Determine the [X, Y] coordinate at the center of the cell enclosing the given text.  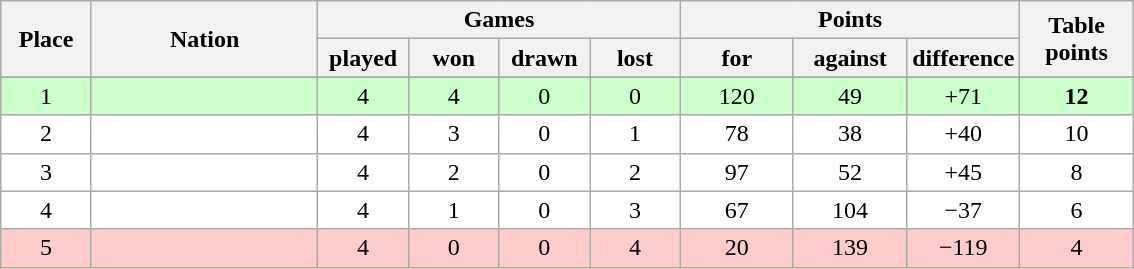
49 [850, 96]
104 [850, 210]
120 [736, 96]
38 [850, 134]
Tablepoints [1076, 39]
−119 [964, 248]
5 [46, 248]
Games [499, 20]
for [736, 58]
20 [736, 248]
8 [1076, 172]
Place [46, 39]
139 [850, 248]
lost [636, 58]
+45 [964, 172]
Points [850, 20]
drawn [544, 58]
97 [736, 172]
12 [1076, 96]
played [364, 58]
won [454, 58]
52 [850, 172]
difference [964, 58]
78 [736, 134]
Nation [204, 39]
+71 [964, 96]
6 [1076, 210]
67 [736, 210]
against [850, 58]
+40 [964, 134]
10 [1076, 134]
−37 [964, 210]
